From the cell containing the given text, extract its center point as (X, Y) coordinate. 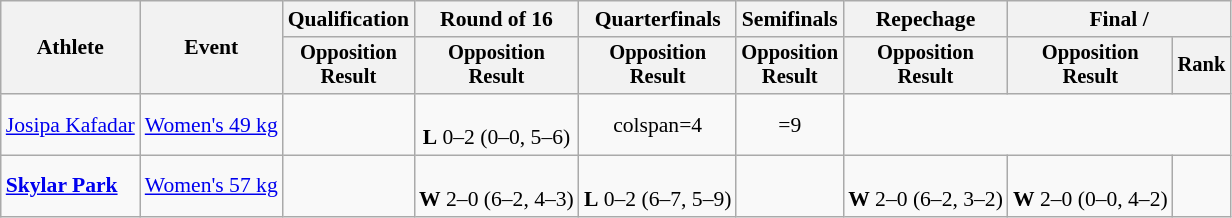
Repechage (926, 19)
Qualification (348, 19)
Quarterfinals (658, 19)
Final / (1119, 19)
Josipa Kafadar (70, 124)
Women's 49 kg (212, 124)
W 2–0 (6–2, 3–2) (926, 186)
Round of 16 (496, 19)
Athlete (70, 48)
colspan=4 (658, 124)
Event (212, 48)
Women's 57 kg (212, 186)
W 2–0 (6–2, 4–3) (496, 186)
Skylar Park (70, 186)
Rank (1202, 66)
L 0–2 (0–0, 5–6) (496, 124)
=9 (790, 124)
L 0–2 (6–7, 5–9) (658, 186)
W 2–0 (0–0, 4–2) (1090, 186)
Semifinals (790, 19)
